Return (x, y) of the center of cell containing provided text 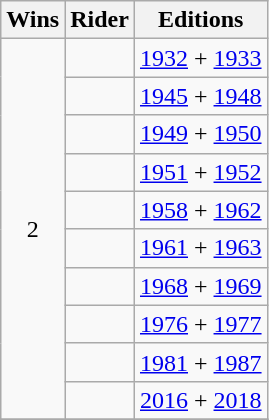
Rider (100, 20)
1945 + 1948 (200, 96)
1961 + 1963 (200, 248)
2016 + 2018 (200, 400)
Editions (200, 20)
1949 + 1950 (200, 134)
1951 + 1952 (200, 172)
1968 + 1969 (200, 286)
1932 + 1933 (200, 58)
1958 + 1962 (200, 210)
1976 + 1977 (200, 324)
Wins (33, 20)
1981 + 1987 (200, 362)
2 (33, 230)
